Capture the cell that displays the provided text and extract its [x, y] central coordinate. 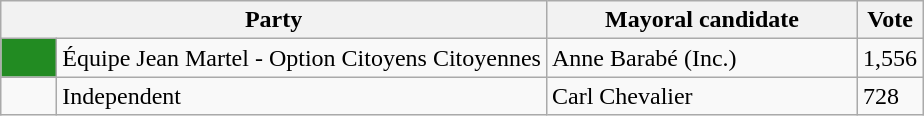
Carl Chevalier [702, 96]
Independent [302, 96]
Vote [890, 20]
Party [274, 20]
1,556 [890, 58]
728 [890, 96]
Anne Barabé (Inc.) [702, 58]
Mayoral candidate [702, 20]
Équipe Jean Martel - Option Citoyens Citoyennes [302, 58]
